Output the [x, y] coordinate of the center of the cell containing the given text.  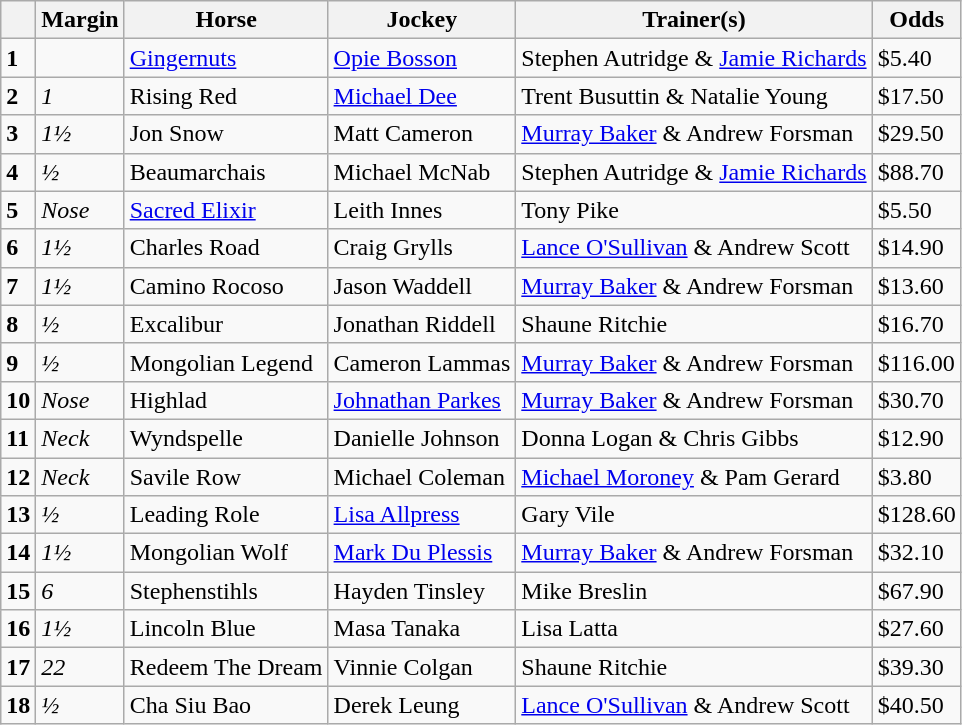
$39.30 [916, 667]
$30.70 [916, 400]
$67.90 [916, 591]
14 [18, 553]
$13.60 [916, 286]
Matt Cameron [422, 134]
$3.80 [916, 477]
Redeem The Dream [226, 667]
Hayden Tinsley [422, 591]
$12.90 [916, 438]
Excalibur [226, 324]
$116.00 [916, 362]
Michael McNab [422, 172]
Rising Red [226, 96]
Camino Rocoso [226, 286]
Gary Vile [694, 515]
13 [18, 515]
15 [18, 591]
Mark Du Plessis [422, 553]
$17.50 [916, 96]
Cameron Lammas [422, 362]
11 [18, 438]
Johnathan Parkes [422, 400]
Leith Innes [422, 210]
Opie Bosson [422, 58]
Michael Dee [422, 96]
2 [18, 96]
Michael Moroney & Pam Gerard [694, 477]
Stephenstihls [226, 591]
Margin [80, 20]
Michael Coleman [422, 477]
$128.60 [916, 515]
17 [18, 667]
Jockey [422, 20]
Jonathan Riddell [422, 324]
$5.40 [916, 58]
Leading Role [226, 515]
Jason Waddell [422, 286]
18 [18, 705]
Mongolian Wolf [226, 553]
Horse [226, 20]
Sacred Elixir [226, 210]
$14.90 [916, 248]
Cha Siu Bao [226, 705]
Trainer(s) [694, 20]
Donna Logan & Chris Gibbs [694, 438]
7 [18, 286]
Danielle Johnson [422, 438]
Lisa Allpress [422, 515]
Jon Snow [226, 134]
3 [18, 134]
Vinnie Colgan [422, 667]
$40.50 [916, 705]
Beaumarchais [226, 172]
$16.70 [916, 324]
Lisa Latta [694, 629]
5 [18, 210]
Derek Leung [422, 705]
Wyndspelle [226, 438]
16 [18, 629]
Odds [916, 20]
$5.50 [916, 210]
$29.50 [916, 134]
10 [18, 400]
12 [18, 477]
Highlad [226, 400]
Tony Pike [694, 210]
$32.10 [916, 553]
Charles Road [226, 248]
Mongolian Legend [226, 362]
Lincoln Blue [226, 629]
Mike Breslin [694, 591]
4 [18, 172]
Trent Busuttin & Natalie Young [694, 96]
Gingernuts [226, 58]
$88.70 [916, 172]
9 [18, 362]
Savile Row [226, 477]
$27.60 [916, 629]
Masa Tanaka [422, 629]
8 [18, 324]
Craig Grylls [422, 248]
22 [80, 667]
